Find where the given text appears and provide that cell's center as (x, y) coordinate. 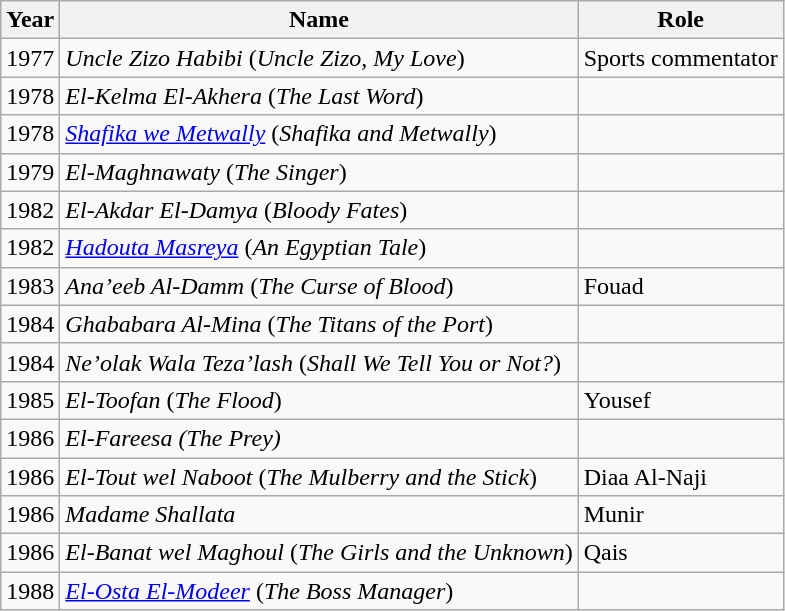
El-Banat wel Maghoul (The Girls and the Unknown) (319, 553)
Ne’olak Wala Teza’lash (Shall We Tell You or Not?) (319, 362)
Qais (680, 553)
El-Maghnawaty (The Singer) (319, 172)
Fouad (680, 286)
Year (30, 20)
El-Osta El-Modeer (The Boss Manager) (319, 591)
Role (680, 20)
Ghababara Al-Mina (The Titans of the Port) (319, 324)
1979 (30, 172)
1983 (30, 286)
1985 (30, 400)
El-Fareesa (The Prey) (319, 438)
El-Toofan (The Flood) (319, 400)
Name (319, 20)
Munir (680, 515)
Ana’eeb Al-Damm (The Curse of Blood) (319, 286)
El-Kelma El-Akhera (The Last Word) (319, 96)
Sports commentator (680, 58)
Shafika we Metwally (Shafika and Metwally) (319, 134)
Hadouta Masreya (An Egyptian Tale) (319, 248)
1988 (30, 591)
El-Tout wel Naboot (The Mulberry and the Stick) (319, 477)
1977 (30, 58)
Diaa Al-Naji (680, 477)
Yousef (680, 400)
Uncle Zizo Habibi (Uncle Zizo, My Love) (319, 58)
El-Akdar El-Damya (Bloody Fates) (319, 210)
Madame Shallata (319, 515)
